Determine the [x, y] coordinate at the center of the cell enclosing the given text.  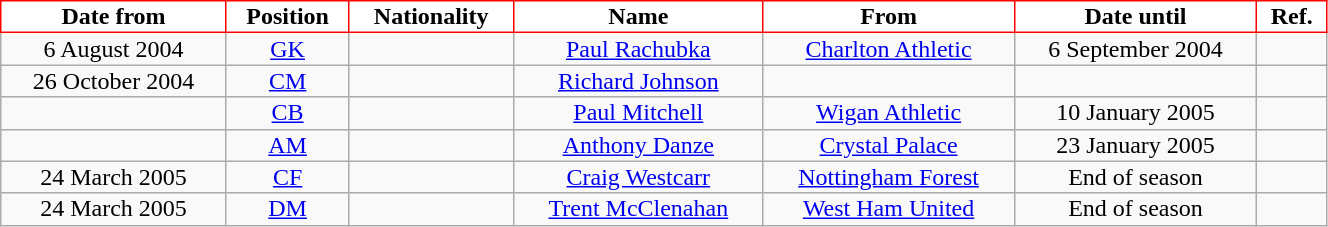
AM [288, 145]
6 August 2004 [114, 49]
Craig Westcarr [638, 177]
Name [638, 17]
Trent McClenahan [638, 209]
Date from [114, 17]
DM [288, 209]
Wigan Athletic [888, 113]
Charlton Athletic [888, 49]
10 January 2005 [1136, 113]
From [888, 17]
Paul Mitchell [638, 113]
Anthony Danze [638, 145]
Paul Rachubka [638, 49]
Date until [1136, 17]
23 January 2005 [1136, 145]
Crystal Palace [888, 145]
GK [288, 49]
West Ham United [888, 209]
Ref. [1292, 17]
26 October 2004 [114, 81]
Nationality [432, 17]
CM [288, 81]
Nottingham Forest [888, 177]
Richard Johnson [638, 81]
CB [288, 113]
Position [288, 17]
6 September 2004 [1136, 49]
CF [288, 177]
